Pinpoint the cell where the given text exists, returning its [x, y] midpoint coordinate. 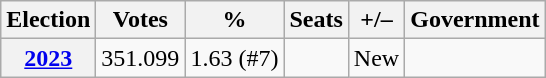
2023 [48, 58]
Seats [316, 20]
New [376, 58]
Election [48, 20]
% [234, 20]
1.63 (#7) [234, 58]
Votes [140, 20]
Government [475, 20]
351.099 [140, 58]
+/– [376, 20]
